Locate the cell with the specified text and output its [X, Y] center coordinate. 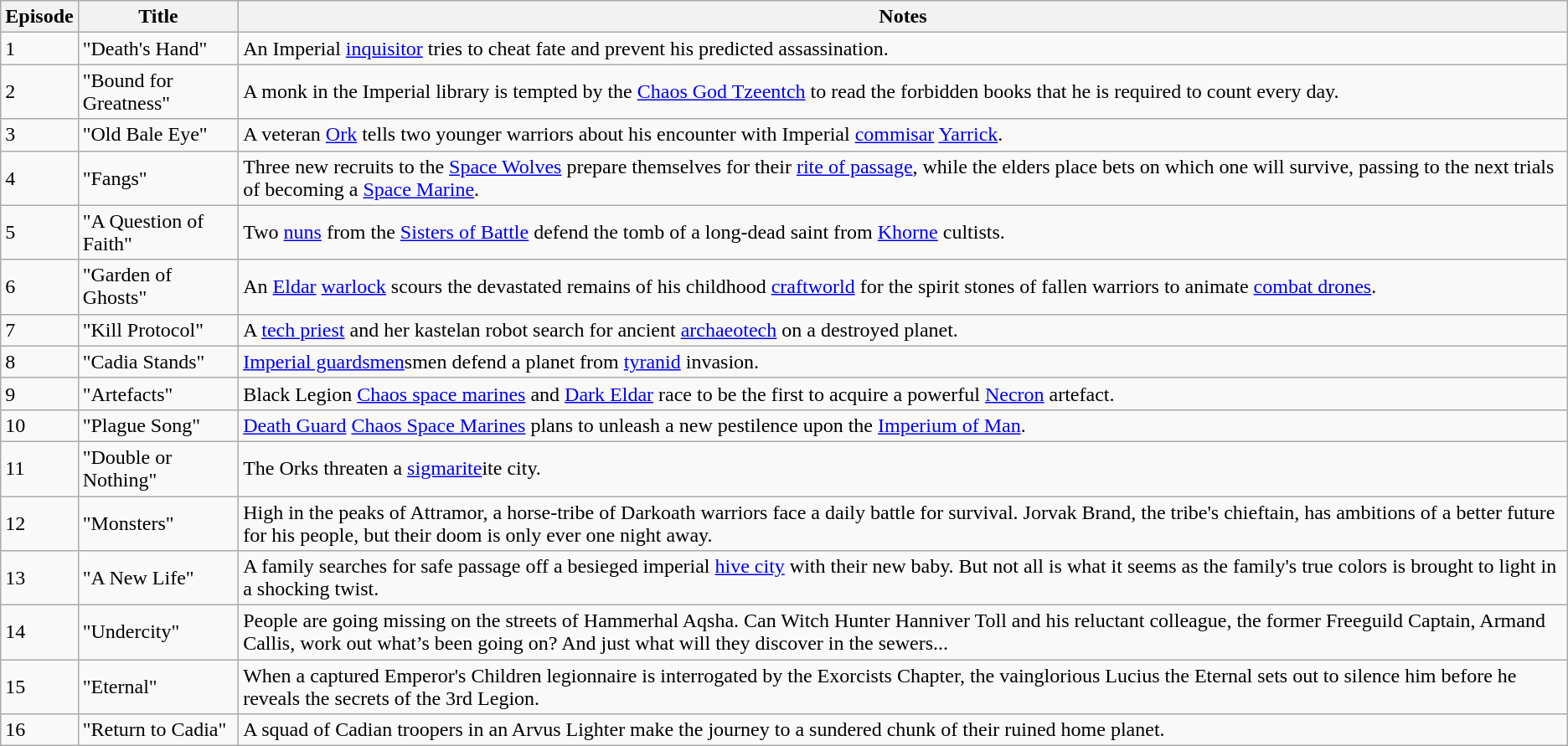
10 [39, 425]
13 [39, 578]
"Return to Cadia" [157, 730]
A tech priest and her kastelan robot search for ancient archaeotech on a destroyed planet. [903, 330]
14 [39, 633]
2 [39, 92]
"Plague Song" [157, 425]
"Monsters" [157, 522]
"Undercity" [157, 633]
5 [39, 233]
"Eternal" [157, 687]
"Fangs" [157, 177]
9 [39, 394]
16 [39, 730]
"A New Life" [157, 578]
"Artefacts" [157, 394]
An Eldar warlock scours the devastated remains of his childhood craftworld for the spirit stones of fallen warriors to animate combat drones. [903, 286]
A squad of Cadian troopers in an Arvus Lighter make the journey to a sundered chunk of their ruined home planet. [903, 730]
A monk in the Imperial library is tempted by the Chaos God Tzeentch to read the forbidden books that he is required to count every day. [903, 92]
"Cadia Stands" [157, 362]
Death Guard Chaos Space Marines plans to unleash a new pestilence upon the Imperium of Man. [903, 425]
"Bound for Greatness" [157, 92]
8 [39, 362]
Title [157, 17]
Two nuns from the Sisters of Battle defend the tomb of a long-dead saint from Khorne cultists. [903, 233]
11 [39, 469]
Black Legion Chaos space marines and Dark Eldar race to be the first to acquire a powerful Necron artefact. [903, 394]
Episode [39, 17]
A veteran Ork tells two younger warriors about his encounter with Imperial commisar Yarrick. [903, 135]
3 [39, 135]
"Garden of Ghosts" [157, 286]
Notes [903, 17]
6 [39, 286]
4 [39, 177]
12 [39, 522]
"Old Bale Eye" [157, 135]
1 [39, 49]
"Double or Nothing" [157, 469]
7 [39, 330]
15 [39, 687]
Imperial guardsmensmen defend a planet from tyranid invasion. [903, 362]
"Death's Hand" [157, 49]
"A Question of Faith" [157, 233]
An Imperial inquisitor tries to cheat fate and prevent his predicted assassination. [903, 49]
"Kill Protocol" [157, 330]
The Orks threaten a sigmariteite city. [903, 469]
